Extract the (X, Y) coordinate from the center of the cell holding the provided text.  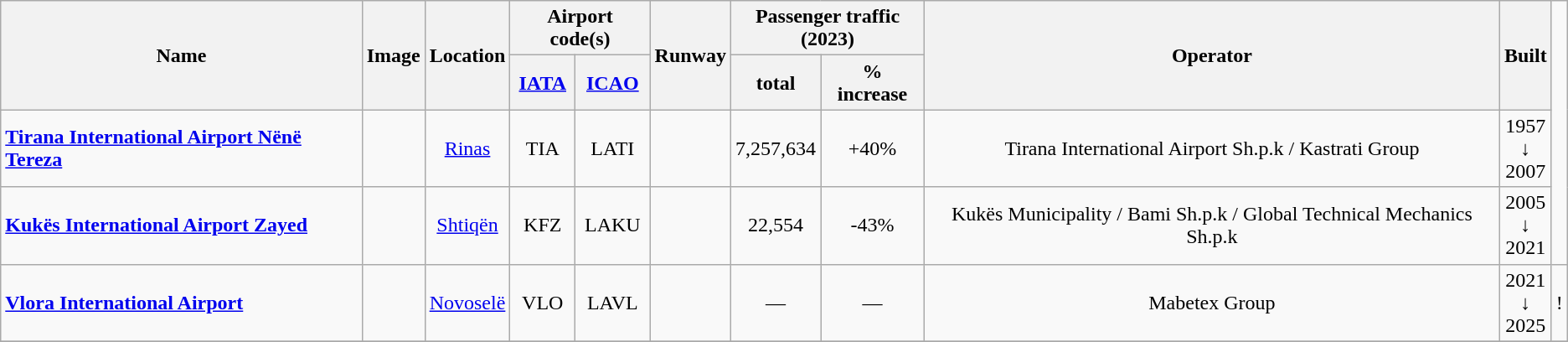
22,554 (776, 225)
Mabetex Group (1211, 303)
Vlora International Airport (181, 303)
Built (1525, 55)
Airport code(s) (580, 28)
VLO (543, 303)
LAKU (613, 225)
! (1560, 303)
Kukës Municipality / Bami Sh.p.k / Global Technical Mechanics Sh.p.k (1211, 225)
LAVL (613, 303)
Name (181, 55)
KFZ (543, 225)
% increase (873, 82)
Image (394, 55)
Shtiqën (467, 225)
-43% (873, 225)
Novoselë (467, 303)
2021↓2025 (1525, 303)
total (776, 82)
2005↓2021 (1525, 225)
Passenger traffic(2023) (828, 28)
LATI (613, 148)
Kukës International Airport Zayed (181, 225)
ICAO (613, 82)
7,257,634 (776, 148)
Location (467, 55)
TIA (543, 148)
Tirana International Airport Nënë Tereza (181, 148)
+40% (873, 148)
IATA (543, 82)
Runway (690, 55)
1957↓2007 (1525, 148)
Operator (1211, 55)
Rinas (467, 148)
Tirana International Airport Sh.p.k / Kastrati Group (1211, 148)
